Detect which cell encompasses the target text, then output its (x, y) center coordinate. 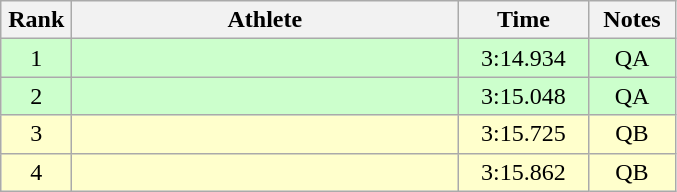
3:15.048 (524, 96)
3:14.934 (524, 58)
Time (524, 20)
3:15.725 (524, 134)
Rank (36, 20)
1 (36, 58)
Notes (632, 20)
4 (36, 172)
Athlete (265, 20)
3:15.862 (524, 172)
2 (36, 96)
3 (36, 134)
